Pinpoint the cell where the given text exists, returning its (X, Y) midpoint coordinate. 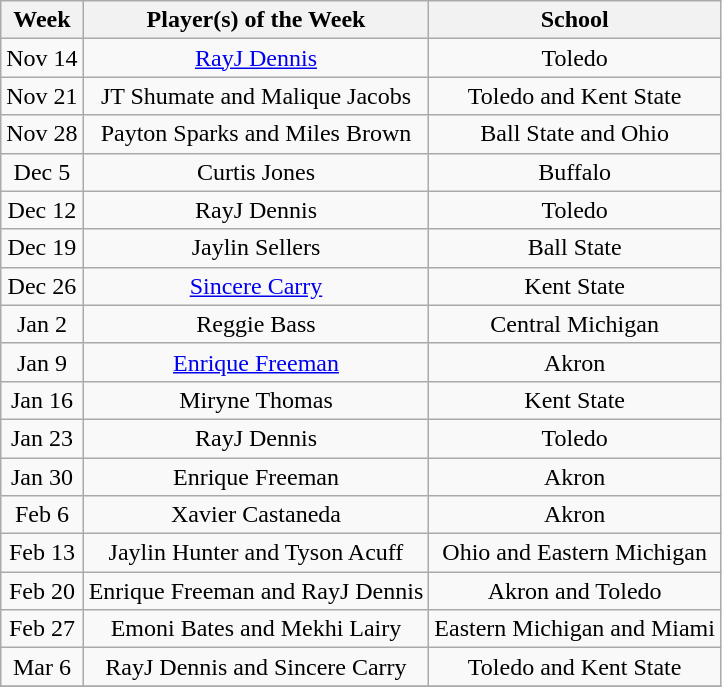
Akron and Toledo (575, 591)
Sincere Carry (256, 286)
Curtis Jones (256, 172)
Jan 9 (42, 362)
Nov 28 (42, 134)
Eastern Michigan and Miami (575, 629)
Week (42, 20)
Dec 12 (42, 210)
Ball State (575, 248)
Mar 6 (42, 667)
Feb 20 (42, 591)
Feb 13 (42, 553)
Jan 16 (42, 400)
Feb 27 (42, 629)
Feb 6 (42, 515)
Reggie Bass (256, 324)
Nov 21 (42, 96)
Central Michigan (575, 324)
Dec 5 (42, 172)
Miryne Thomas (256, 400)
Buffalo (575, 172)
Xavier Castaneda (256, 515)
Jan 2 (42, 324)
Dec 26 (42, 286)
Jaylin Sellers (256, 248)
Ball State and Ohio (575, 134)
Payton Sparks and Miles Brown (256, 134)
Player(s) of the Week (256, 20)
Jan 30 (42, 477)
Jan 23 (42, 438)
JT Shumate and Malique Jacobs (256, 96)
Jaylin Hunter and Tyson Acuff (256, 553)
Enrique Freeman and RayJ Dennis (256, 591)
School (575, 20)
Ohio and Eastern Michigan (575, 553)
Nov 14 (42, 58)
Dec 19 (42, 248)
Emoni Bates and Mekhi Lairy (256, 629)
RayJ Dennis and Sincere Carry (256, 667)
